Return (x, y) of the center of cell containing provided text 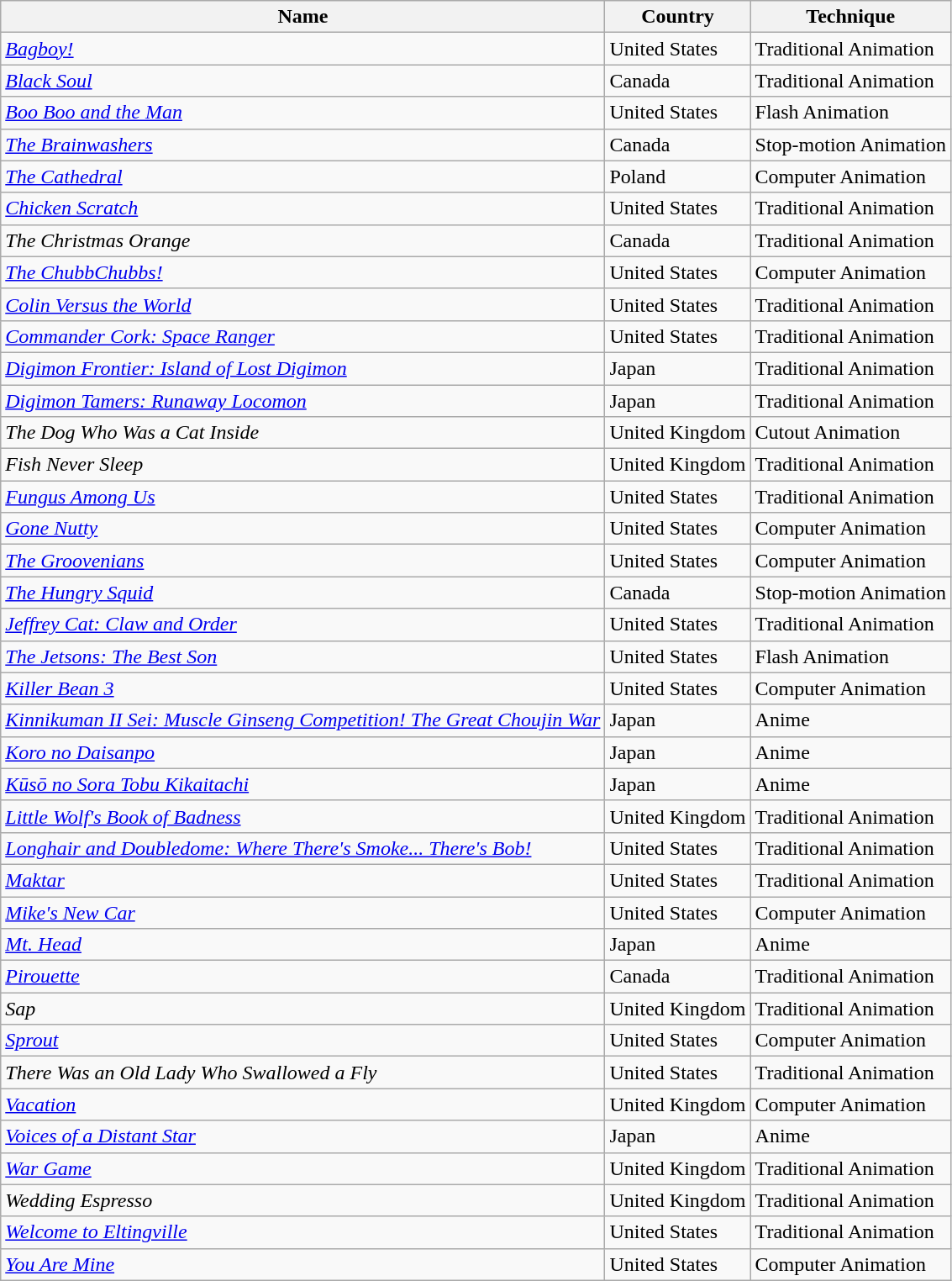
Maktar (302, 880)
Kinnikuman II Sei: Muscle Ginseng Competition! The Great Choujin War (302, 720)
Mt. Head (302, 945)
Sprout (302, 1041)
Longhair and Doubledome: Where There's Smoke... There's Bob! (302, 848)
Voices of a Distant Star (302, 1136)
Black Soul (302, 81)
Digimon Tamers: Runaway Locomon (302, 401)
Colin Versus the World (302, 304)
Chicken Scratch (302, 208)
Koro no Daisanpo (302, 752)
Little Wolf's Book of Badness (302, 816)
Kūsō no Sora Tobu Kikaitachi (302, 784)
There Was an Old Lady Who Swallowed a Fly (302, 1073)
The Christmas Orange (302, 240)
The Dog Who Was a Cat Inside (302, 433)
Cutout Animation (850, 433)
Killer Bean 3 (302, 688)
Bagboy! (302, 49)
Pirouette (302, 977)
Wedding Espresso (302, 1200)
War Game (302, 1168)
Poland (677, 177)
The Brainwashers (302, 145)
The Hungry Squid (302, 593)
Sap (302, 1009)
Name (302, 17)
The ChubbChubbs! (302, 272)
Country (677, 17)
Boo Boo and the Man (302, 113)
You Are Mine (302, 1264)
Vacation (302, 1104)
Mike's New Car (302, 912)
Technique (850, 17)
Gone Nutty (302, 529)
Jeffrey Cat: Claw and Order (302, 625)
Digimon Frontier: Island of Lost Digimon (302, 368)
The Cathedral (302, 177)
Welcome to Eltingville (302, 1232)
Commander Cork: Space Ranger (302, 336)
Fish Never Sleep (302, 465)
The Jetsons: The Best Son (302, 656)
Fungus Among Us (302, 497)
The Groovenians (302, 561)
